Find where the given text appears and provide that cell's center as [X, Y] coordinate. 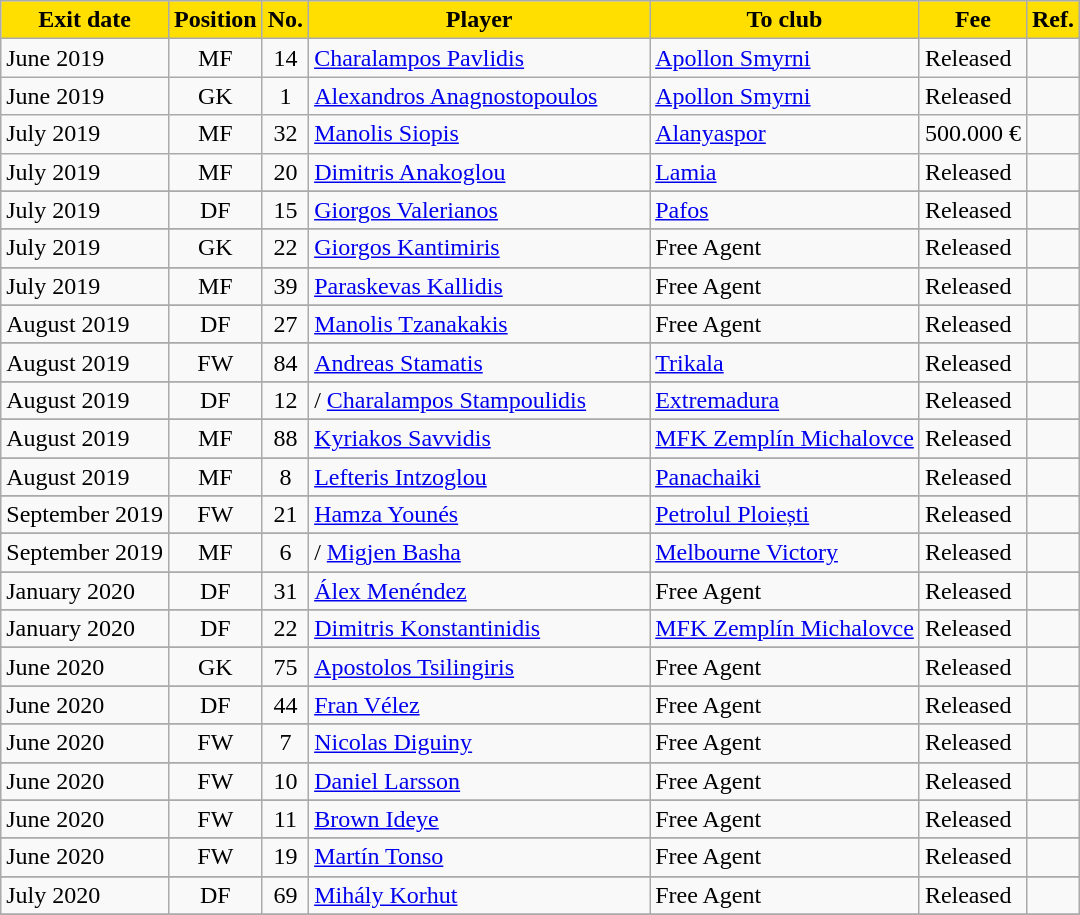
39 [285, 286]
Player [480, 20]
Paraskevas Kallidis [480, 286]
44 [285, 705]
21 [285, 515]
11 [285, 819]
Daniel Larsson [480, 781]
6 [285, 553]
31 [285, 591]
69 [285, 895]
July 2020 [85, 895]
88 [285, 438]
Mihály Korhut [480, 895]
Andreas Stamatis [480, 362]
10 [285, 781]
32 [285, 134]
Position [215, 20]
Panachaiki [785, 477]
Giorgos Kantimiris [480, 248]
1 [285, 96]
/ Charalampos Stampoulidis [480, 400]
14 [285, 58]
Kyriakos Savvidis [480, 438]
Exit date [85, 20]
Melbourne Victory [785, 553]
12 [285, 400]
27 [285, 324]
20 [285, 172]
Petrolul Ploiești [785, 515]
Manolis Tzanakakis [480, 324]
Fran Vélez [480, 705]
7 [285, 743]
Dimitris Konstantinidis [480, 629]
75 [285, 667]
Lefteris Intzoglou [480, 477]
Pafos [785, 210]
Apostolos Tsilingiris [480, 667]
/ Migjen Basha [480, 553]
Trikala [785, 362]
84 [285, 362]
500.000 € [972, 134]
19 [285, 857]
Extremadura [785, 400]
Lamia [785, 172]
Alexandros Anagnostopoulos [480, 96]
To club [785, 20]
8 [285, 477]
Hamza Younés [480, 515]
Charalampos Pavlidis [480, 58]
No. [285, 20]
Dimitris Anakoglou [480, 172]
Fee [972, 20]
Giorgos Valerianos [480, 210]
Alanyaspor [785, 134]
Brown Ideye [480, 819]
Manolis Siopis [480, 134]
Álex Menéndez [480, 591]
15 [285, 210]
Martín Tonso [480, 857]
Nicolas Diguiny [480, 743]
Ref. [1052, 20]
